From the cell containing the given text, extract its center point as [x, y] coordinate. 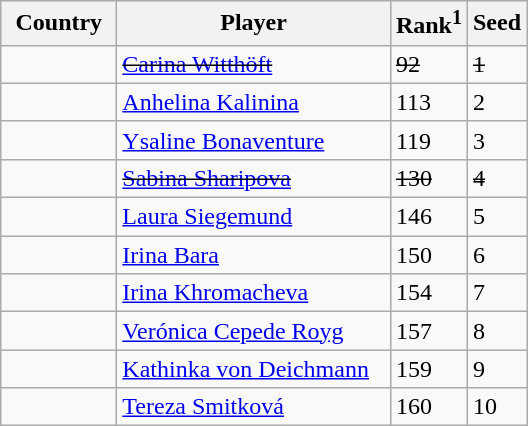
119 [428, 140]
4 [496, 178]
Carina Witthöft [254, 64]
Irina Bara [254, 255]
146 [428, 217]
Kathinka von Deichmann [254, 369]
1 [496, 64]
Country [59, 24]
Anhelina Kalinina [254, 102]
Irina Khromacheva [254, 293]
Player [254, 24]
130 [428, 178]
150 [428, 255]
154 [428, 293]
Ysaline Bonaventure [254, 140]
5 [496, 217]
8 [496, 331]
Tereza Smitková [254, 407]
7 [496, 293]
Seed [496, 24]
159 [428, 369]
92 [428, 64]
10 [496, 407]
6 [496, 255]
Verónica Cepede Royg [254, 331]
3 [496, 140]
2 [496, 102]
Sabina Sharipova [254, 178]
157 [428, 331]
113 [428, 102]
Rank1 [428, 24]
9 [496, 369]
160 [428, 407]
Laura Siegemund [254, 217]
